Search for the cell housing the specified text and yield its (x, y) center coordinate. 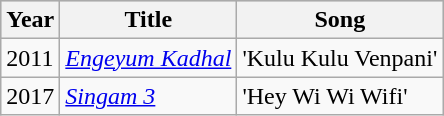
Engeyum Kadhal (148, 58)
2017 (30, 96)
Song (340, 20)
Year (30, 20)
'Kulu Kulu Venpani' (340, 58)
Singam 3 (148, 96)
2011 (30, 58)
'Hey Wi Wi Wifi' (340, 96)
Title (148, 20)
